Output the (x, y) coordinate of the center of the cell containing the given text.  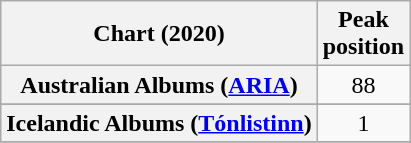
Australian Albums (ARIA) (159, 85)
Icelandic Albums (Tónlistinn) (159, 123)
88 (363, 85)
Peakposition (363, 34)
1 (363, 123)
Chart (2020) (159, 34)
